Capture the cell that displays the provided text and extract its (x, y) central coordinate. 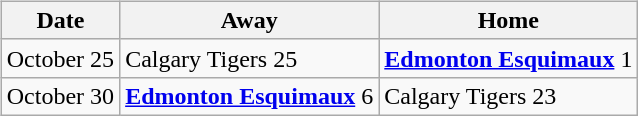
Edmonton Esquimaux 6 (250, 96)
Home (508, 20)
October 30 (60, 96)
Edmonton Esquimaux 1 (508, 58)
October 25 (60, 58)
Calgary Tigers 25 (250, 58)
Date (60, 20)
Away (250, 20)
Calgary Tigers 23 (508, 96)
